Provide the (x, y) coordinate of the cell's center where the given text is located.  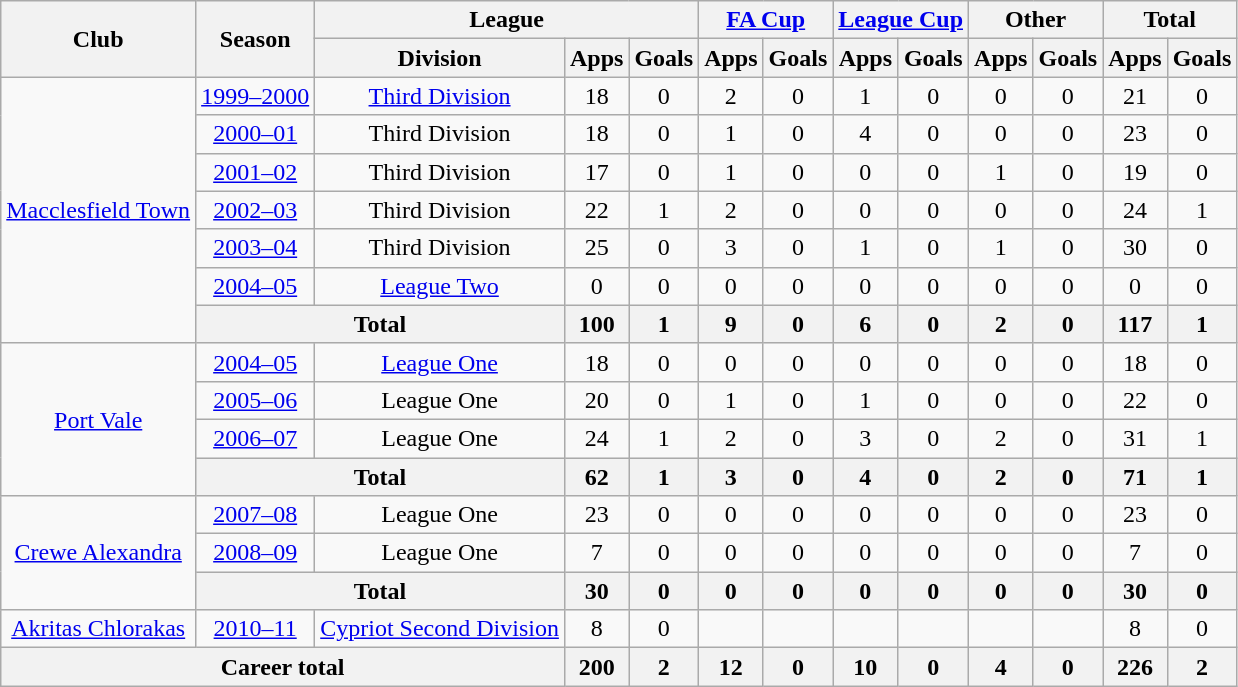
2008–09 (256, 553)
2007–08 (256, 515)
200 (596, 667)
FA Cup (766, 20)
100 (596, 324)
25 (596, 248)
Port Vale (98, 419)
Career total (283, 667)
12 (731, 667)
226 (1135, 667)
2002–03 (256, 210)
31 (1135, 438)
Other (1036, 20)
Division (440, 58)
2003–04 (256, 248)
17 (596, 172)
2005–06 (256, 400)
League Two (440, 286)
9 (731, 324)
19 (1135, 172)
2010–11 (256, 629)
20 (596, 400)
League (507, 20)
2001–02 (256, 172)
1999–2000 (256, 96)
Akritas Chlorakas (98, 629)
2000–01 (256, 134)
117 (1135, 324)
League Cup (901, 20)
21 (1135, 96)
62 (596, 477)
2006–07 (256, 438)
6 (866, 324)
10 (866, 667)
Cypriot Second Division (440, 629)
Crewe Alexandra (98, 553)
71 (1135, 477)
Macclesfield Town (98, 210)
Club (98, 39)
Season (256, 39)
